Locate the cell with the specified text and output its (X, Y) center coordinate. 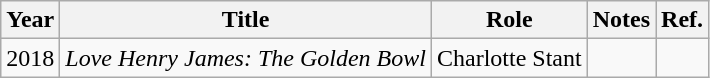
Year (30, 20)
Notes (621, 20)
Title (246, 20)
Role (509, 20)
Ref. (682, 20)
Charlotte Stant (509, 58)
2018 (30, 58)
Love Henry James: The Golden Bowl (246, 58)
